Find where the given text appears and provide that cell's center as (X, Y) coordinate. 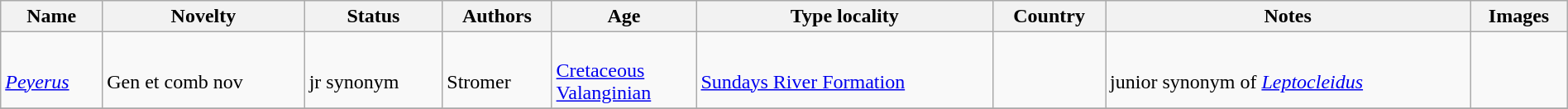
CretaceousValanginian (624, 70)
Peyerus (51, 70)
Images (1519, 17)
jr synonym (374, 70)
Gen et comb nov (203, 70)
junior synonym of Leptocleidus (1288, 70)
Novelty (203, 17)
Age (624, 17)
Authors (497, 17)
Type locality (845, 17)
Sundays River Formation (845, 70)
Stromer (497, 70)
Status (374, 17)
Country (1049, 17)
Notes (1288, 17)
Name (51, 17)
